Return (x, y) of the center of cell containing provided text 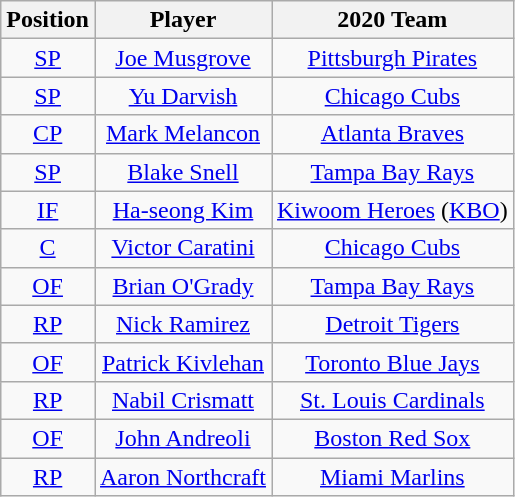
Nabil Crismatt (182, 400)
Kiwoom Heroes (KBO) (393, 210)
Miami Marlins (393, 477)
2020 Team (393, 20)
Toronto Blue Jays (393, 362)
Pittsburgh Pirates (393, 58)
Player (182, 20)
Patrick Kivlehan (182, 362)
Joe Musgrove (182, 58)
Yu Darvish (182, 96)
Blake Snell (182, 172)
C (48, 248)
Ha-seong Kim (182, 210)
Nick Ramirez (182, 324)
Detroit Tigers (393, 324)
John Andreoli (182, 438)
Victor Caratini (182, 248)
Atlanta Braves (393, 134)
CP (48, 134)
St. Louis Cardinals (393, 400)
Brian O'Grady (182, 286)
Position (48, 20)
Aaron Northcraft (182, 477)
Mark Melancon (182, 134)
Boston Red Sox (393, 438)
IF (48, 210)
